From the cell containing the given text, extract its center point as [X, Y] coordinate. 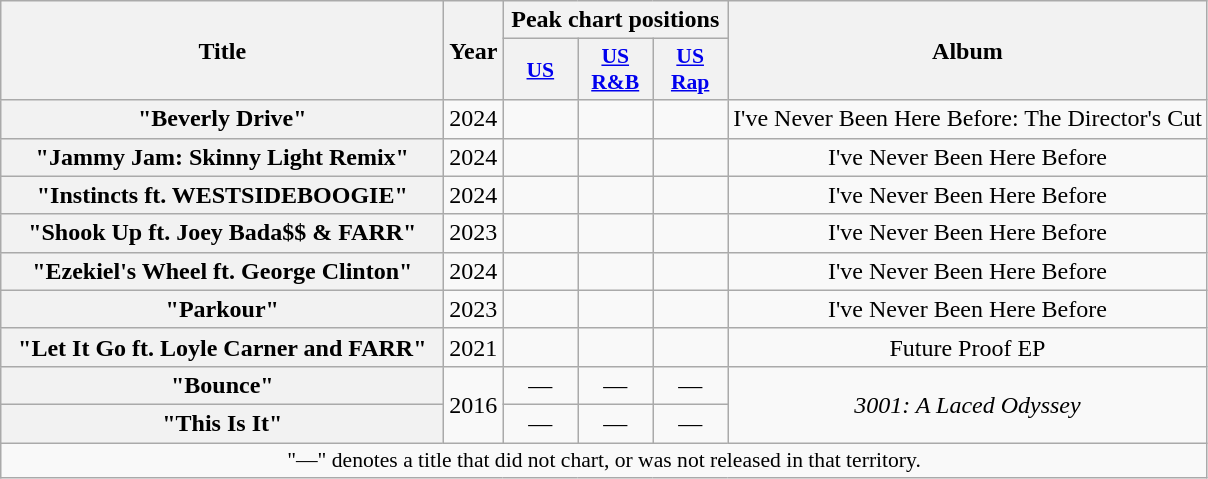
Title [222, 50]
Year [474, 50]
"Jammy Jam: Skinny Light Remix" [222, 157]
USRap [690, 70]
Peak chart positions [616, 20]
"Beverly Drive" [222, 119]
"—" denotes a title that did not chart, or was not released in that territory. [604, 460]
"Let It Go ft. Loyle Carner and FARR" [222, 347]
"Bounce" [222, 385]
Future Proof EP [968, 347]
Album [968, 50]
US [540, 70]
2016 [474, 404]
USR&B [616, 70]
"Ezekiel's Wheel ft. George Clinton" [222, 271]
2021 [474, 347]
I've Never Been Here Before: The Director's Cut [968, 119]
3001: A Laced Odyssey [968, 404]
"This Is It" [222, 423]
"Instincts ft. WESTSIDEBOOGIE" [222, 195]
"Parkour" [222, 309]
"Shook Up ft. Joey Bada$$ & FARR" [222, 233]
